Extract the [x, y] coordinate from the center of the cell holding the provided text.  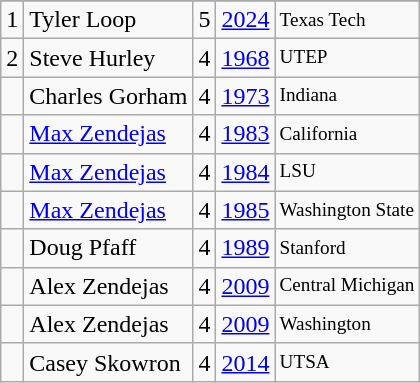
Charles Gorham [108, 96]
Steve Hurley [108, 58]
UTSA [347, 362]
1983 [246, 134]
1989 [246, 248]
2 [12, 58]
5 [204, 20]
2024 [246, 20]
Casey Skowron [108, 362]
Central Michigan [347, 286]
Doug Pfaff [108, 248]
Washington State [347, 210]
1985 [246, 210]
California [347, 134]
Indiana [347, 96]
LSU [347, 172]
Washington [347, 324]
1968 [246, 58]
1984 [246, 172]
2014 [246, 362]
1 [12, 20]
Stanford [347, 248]
UTEP [347, 58]
1973 [246, 96]
Tyler Loop [108, 20]
Texas Tech [347, 20]
